Locate the cell with the specified text and output its [X, Y] center coordinate. 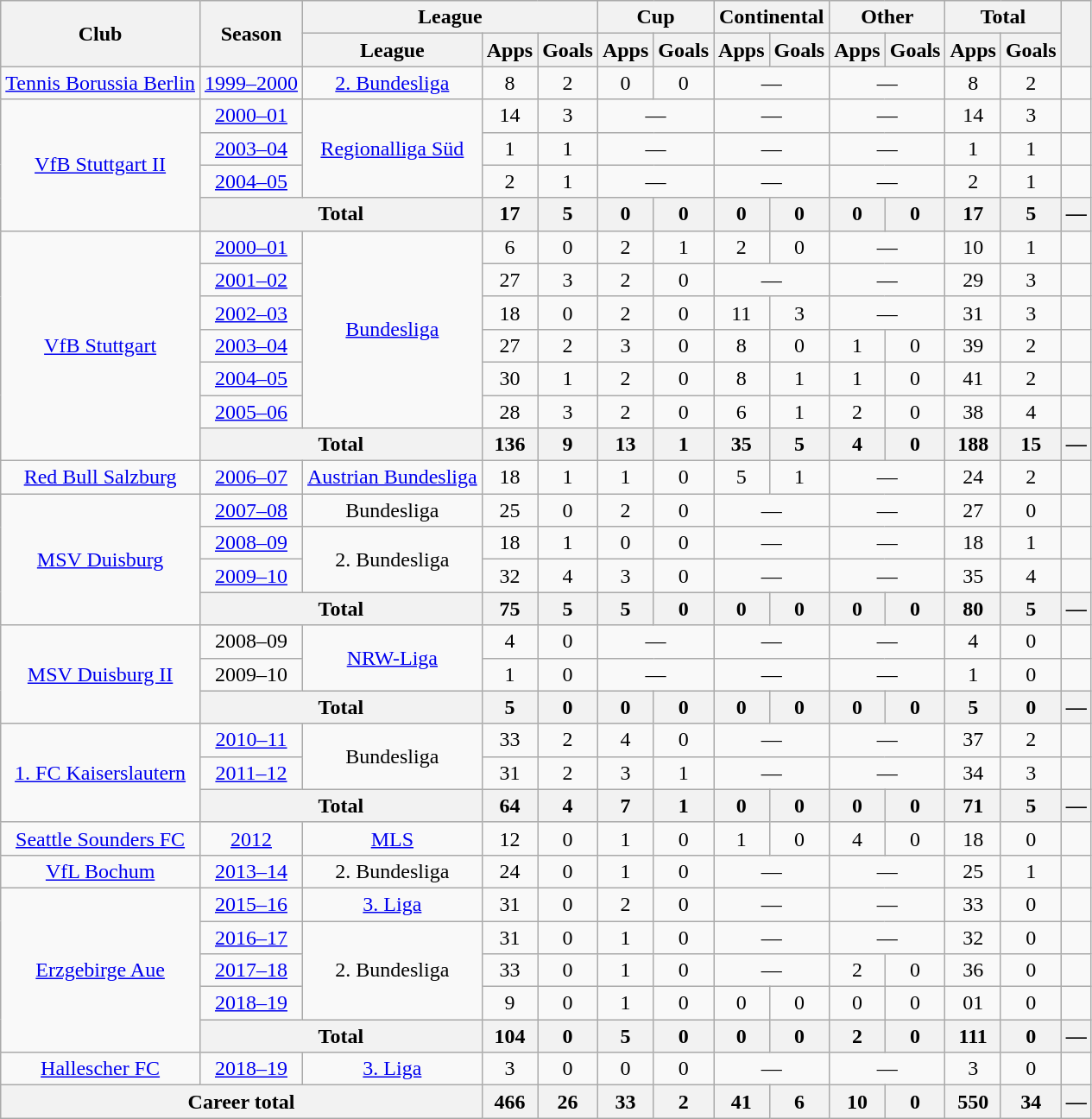
VfB Stuttgart [100, 345]
466 [509, 1102]
30 [509, 378]
Hallescher FC [100, 1069]
12 [509, 838]
550 [973, 1102]
2006–07 [250, 477]
2013–14 [250, 871]
2005–06 [250, 412]
2007–08 [250, 510]
Seattle Sounders FC [100, 838]
Erzgebirge Aue [100, 970]
36 [973, 970]
Season [250, 34]
VfB Stuttgart II [100, 165]
Other [887, 17]
2012 [250, 838]
1. FC Kaiserslautern [100, 773]
38 [973, 412]
Club [100, 34]
11 [742, 313]
75 [509, 609]
Austrian Bundesliga [393, 477]
MLS [393, 838]
Continental [772, 17]
Regionalliga Süd [393, 149]
1999–2000 [250, 83]
MSV Duisburg [100, 559]
2017–18 [250, 970]
111 [973, 1036]
Red Bull Salzburg [100, 477]
13 [625, 445]
2015–16 [250, 904]
MSV Duisburg II [100, 674]
28 [509, 412]
2001–02 [250, 280]
Tennis Borussia Berlin [100, 83]
7 [625, 806]
39 [973, 345]
64 [509, 806]
29 [973, 280]
188 [973, 445]
37 [973, 740]
Career total [242, 1102]
104 [509, 1036]
26 [568, 1102]
VfL Bochum [100, 871]
Cup [655, 17]
2011–12 [250, 773]
15 [1031, 445]
2010–11 [250, 740]
NRW-Liga [393, 658]
2002–03 [250, 313]
80 [973, 609]
71 [973, 806]
2016–17 [250, 937]
01 [973, 1003]
136 [509, 445]
